Capture the cell that displays the provided text and extract its [x, y] central coordinate. 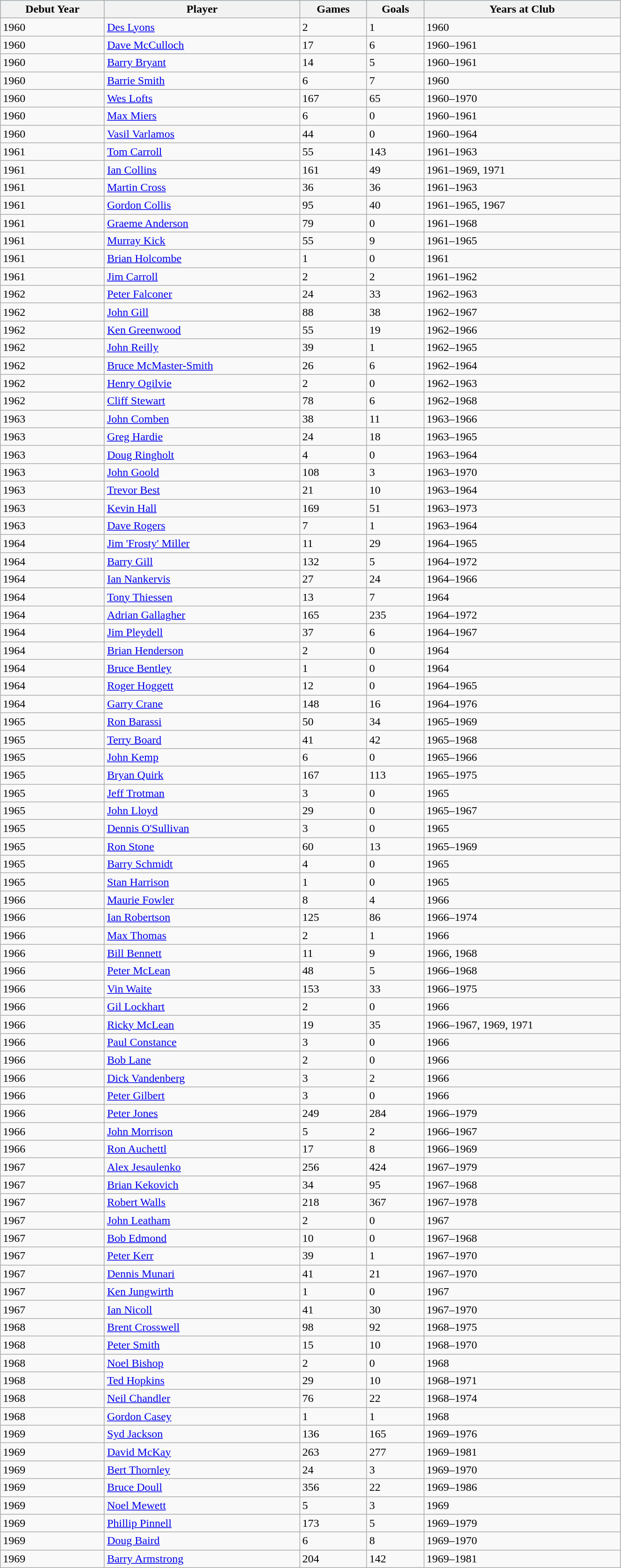
1967–1978 [522, 1203]
35 [395, 1024]
Doug Baird [202, 1541]
Greg Hardie [202, 437]
173 [333, 1523]
148 [333, 704]
Max Miers [202, 116]
Noel Mewett [202, 1505]
Peter McLean [202, 971]
49 [395, 169]
1965–1966 [522, 757]
1961–1965 [522, 241]
Ian Nankervis [202, 579]
1966–1975 [522, 989]
65 [395, 98]
1966–1969 [522, 1149]
15 [333, 1345]
John Leatham [202, 1220]
Graeme Anderson [202, 223]
Ricky McLean [202, 1024]
Alex Jesaulenko [202, 1167]
Peter Kerr [202, 1256]
50 [333, 722]
Peter Jones [202, 1114]
Garry Crane [202, 704]
1969–1986 [522, 1488]
Vasil Varlamos [202, 134]
Bert Thornley [202, 1470]
Brian Henderson [202, 650]
76 [333, 1399]
Jeff Trotman [202, 793]
Ron Auchettl [202, 1149]
1968–1971 [522, 1381]
263 [333, 1452]
1968–1970 [522, 1345]
Tom Carroll [202, 152]
40 [395, 205]
424 [395, 1167]
1961–1962 [522, 277]
132 [333, 562]
1963–1966 [522, 419]
Stan Harrison [202, 882]
161 [333, 169]
Maurie Fowler [202, 900]
218 [333, 1203]
1962–1967 [522, 312]
Adrian Gallagher [202, 615]
Ted Hopkins [202, 1381]
John Morrison [202, 1131]
Dennis Munari [202, 1274]
John Goold [202, 472]
86 [395, 918]
16 [395, 704]
12 [333, 686]
Peter Smith [202, 1345]
249 [333, 1114]
Cliff Stewart [202, 401]
John Gill [202, 312]
48 [333, 971]
Player [202, 9]
Gordon Casey [202, 1416]
Barry Gill [202, 562]
Dave McCulloch [202, 45]
256 [333, 1167]
Roger Hoggett [202, 686]
1966–1974 [522, 918]
John Comben [202, 419]
Ian Robertson [202, 918]
Peter Falconer [202, 294]
Phillip Pinnell [202, 1523]
Debut Year [52, 9]
18 [395, 437]
79 [333, 223]
John Kemp [202, 757]
Bryan Quirk [202, 775]
1962–1964 [522, 365]
Ron Stone [202, 846]
88 [333, 312]
Doug Ringholt [202, 454]
14 [333, 63]
Brent Crosswell [202, 1327]
26 [333, 365]
92 [395, 1327]
Martin Cross [202, 187]
1968–1975 [522, 1327]
Years at Club [522, 9]
Gordon Collis [202, 205]
Murray Kick [202, 241]
1965–1975 [522, 775]
277 [395, 1452]
Ken Greenwood [202, 330]
Ian Collins [202, 169]
1969–1979 [522, 1523]
1962–1966 [522, 330]
30 [395, 1309]
142 [395, 1559]
204 [333, 1559]
Dick Vandenberg [202, 1078]
Bill Bennett [202, 953]
42 [395, 739]
Bruce Bentley [202, 668]
113 [395, 775]
60 [333, 846]
Dave Rogers [202, 526]
Paul Constance [202, 1042]
125 [333, 918]
98 [333, 1327]
Terry Board [202, 739]
Jim Carroll [202, 277]
1966–1967, 1969, 1971 [522, 1024]
1968–1974 [522, 1399]
Bob Edmond [202, 1238]
Trevor Best [202, 490]
367 [395, 1203]
Noel Bishop [202, 1363]
1965–1968 [522, 739]
Max Thomas [202, 935]
356 [333, 1488]
1969–1976 [522, 1434]
1962–1965 [522, 348]
Jim Pleydell [202, 633]
Ian Nicoll [202, 1309]
1966–1979 [522, 1114]
Barry Armstrong [202, 1559]
136 [333, 1434]
1965–1967 [522, 811]
284 [395, 1114]
Henry Ogilvie [202, 383]
51 [395, 508]
78 [333, 401]
108 [333, 472]
27 [333, 579]
Neil Chandler [202, 1399]
1962–1968 [522, 401]
1960–1970 [522, 98]
John Lloyd [202, 811]
169 [333, 508]
Barry Schmidt [202, 864]
Dennis O'Sullivan [202, 829]
Tony Thiessen [202, 597]
Gil Lockhart [202, 1006]
1966, 1968 [522, 953]
1964–1966 [522, 579]
1961–1969, 1971 [522, 169]
Ron Barassi [202, 722]
Ken Jungwirth [202, 1291]
1963–1973 [522, 508]
1963–1965 [522, 437]
Peter Gilbert [202, 1096]
Syd Jackson [202, 1434]
Jim 'Frosty' Miller [202, 544]
Des Lyons [202, 27]
Games [333, 9]
David McKay [202, 1452]
1961–1965, 1967 [522, 205]
1966–1968 [522, 971]
Goals [395, 9]
44 [333, 134]
143 [395, 152]
Barrie Smith [202, 80]
John Reilly [202, 348]
Brian Holcombe [202, 259]
Bob Lane [202, 1060]
1961–1968 [522, 223]
Robert Walls [202, 1203]
Wes Lofts [202, 98]
Brian Kekovich [202, 1185]
1966–1967 [522, 1131]
Vin Waite [202, 989]
37 [333, 633]
1963–1970 [522, 472]
Kevin Hall [202, 508]
153 [333, 989]
Bruce McMaster-Smith [202, 365]
1964–1967 [522, 633]
1967–1979 [522, 1167]
Bruce Doull [202, 1488]
1960–1964 [522, 134]
Barry Bryant [202, 63]
235 [395, 615]
1964–1976 [522, 704]
